Identify which cell holds the provided text, then report its [x, y] central coordinate. 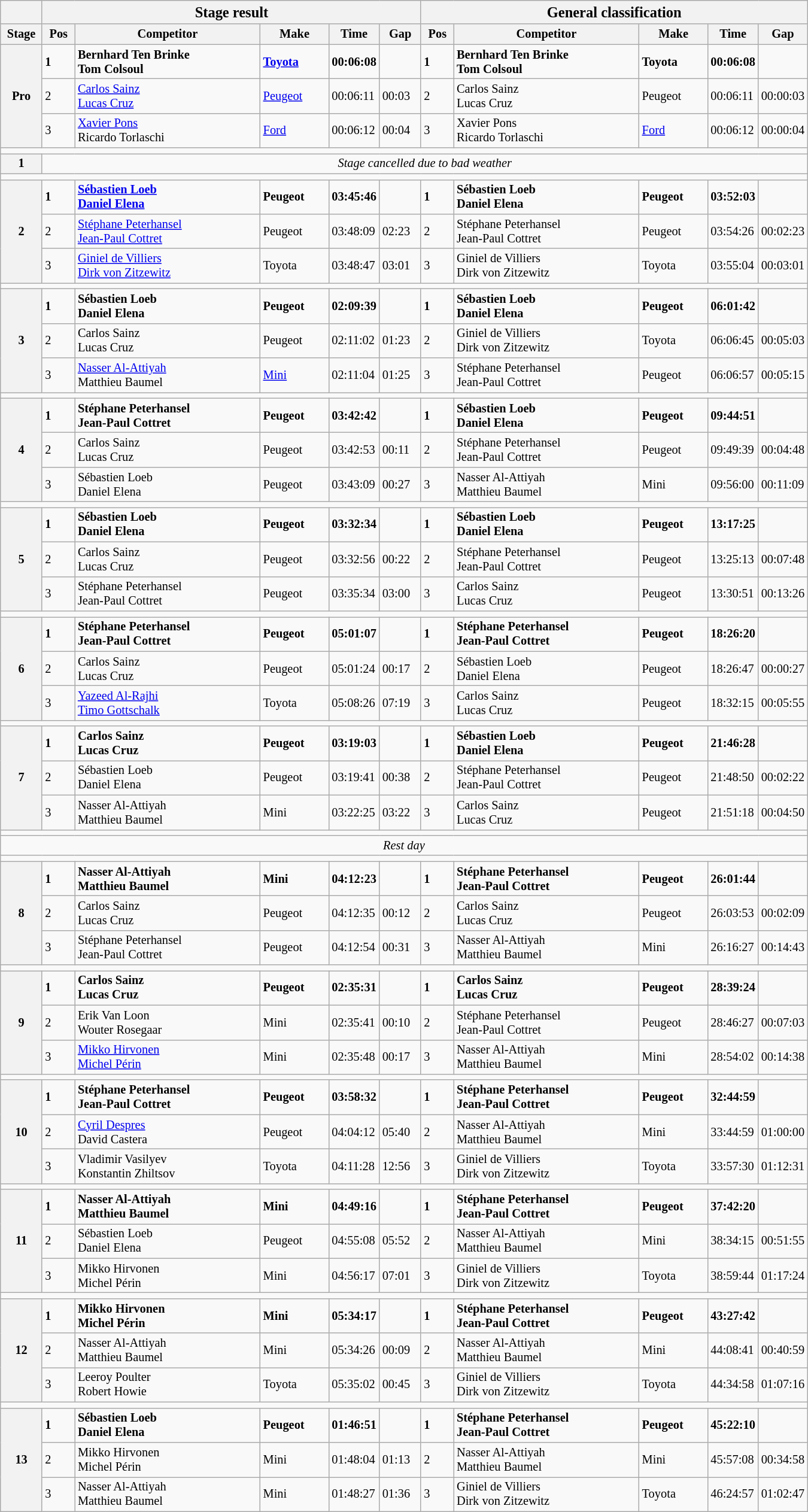
04:12:23 [354, 879]
00:04:48 [783, 450]
04:11:28 [354, 1166]
26:03:53 [733, 913]
18:26:47 [733, 669]
01:25 [400, 375]
00:10 [400, 1022]
04:49:16 [354, 1207]
01:48:04 [354, 1459]
03:42:42 [354, 415]
00:11:09 [783, 484]
28:46:27 [733, 1022]
13:17:25 [733, 524]
00:22 [400, 559]
01:12:31 [783, 1166]
9 [22, 1022]
13:25:13 [733, 559]
00:27 [400, 484]
13:30:51 [733, 594]
04:56:17 [354, 1276]
10 [22, 1131]
Vladimir Vasilyev Konstantin Zhiltsov [168, 1166]
6 [22, 668]
01:00:00 [783, 1132]
00:05:15 [783, 375]
02:35:31 [354, 988]
01:02:47 [783, 1494]
18:32:15 [733, 703]
Cyril Despres David Castera [168, 1132]
00:11 [400, 450]
7 [22, 778]
00:05:03 [783, 341]
01:13 [400, 1459]
03:54:26 [733, 231]
00:04:50 [783, 812]
00:14:38 [783, 1057]
01:46:51 [354, 1425]
28:39:24 [733, 988]
03:00 [400, 594]
Stage cancelled due to bad weather [425, 163]
13 [22, 1459]
43:27:42 [733, 1316]
00:00:03 [783, 96]
03:58:32 [354, 1097]
07:19 [400, 703]
00:13:26 [783, 594]
Erik Van Loon Wouter Rosegaar [168, 1022]
06:06:57 [733, 375]
05:01:24 [354, 669]
Stage result [231, 12]
45:22:10 [733, 1425]
12 [22, 1350]
46:24:57 [733, 1494]
00:09 [400, 1350]
03:55:04 [733, 266]
05:34:17 [354, 1316]
11 [22, 1241]
38:34:15 [733, 1241]
09:56:00 [733, 484]
01:17:24 [783, 1276]
03:19:03 [354, 743]
21:51:18 [733, 812]
00:00:27 [783, 669]
12:56 [400, 1166]
05:01:07 [354, 634]
06:01:42 [733, 306]
38:59:44 [733, 1276]
00:12 [400, 913]
00:02:22 [783, 778]
06:06:45 [733, 341]
05:34:26 [354, 1350]
Stage [22, 34]
09:49:39 [733, 450]
44:34:58 [733, 1385]
03:32:34 [354, 524]
00:34:58 [783, 1459]
04:12:35 [354, 913]
Rest day [404, 845]
00:07:48 [783, 559]
02:09:39 [354, 306]
05:35:02 [354, 1385]
04:04:12 [354, 1132]
04:12:54 [354, 948]
02:23 [400, 231]
00:04 [400, 130]
28:54:02 [733, 1057]
00:14:43 [783, 948]
Yazeed Al-Rajhi Timo Gottschalk [168, 703]
32:44:59 [733, 1097]
03:01 [400, 266]
02:11:02 [354, 341]
03:19:41 [354, 778]
33:44:59 [733, 1132]
26:16:27 [733, 948]
00:40:59 [783, 1350]
03:48:47 [354, 266]
05:08:26 [354, 703]
03:32:56 [354, 559]
00:02:23 [783, 231]
Leeroy Poulter Robert Howie [168, 1385]
03:45:46 [354, 197]
03:35:34 [354, 594]
05:40 [400, 1132]
General classification [614, 12]
00:03 [400, 96]
03:22 [400, 812]
00:03:01 [783, 266]
33:57:30 [733, 1166]
18:26:20 [733, 634]
00:07:03 [783, 1022]
00:02:09 [783, 913]
02:35:41 [354, 1022]
00:45 [400, 1385]
03:48:09 [354, 231]
09:44:51 [733, 415]
03:43:09 [354, 484]
Pro [22, 96]
01:07:16 [783, 1385]
00:00:04 [783, 130]
37:42:20 [733, 1207]
45:57:08 [733, 1459]
01:36 [400, 1494]
07:01 [400, 1276]
00:05:55 [783, 703]
5 [22, 559]
04:55:08 [354, 1241]
01:48:27 [354, 1494]
26:01:44 [733, 879]
4 [22, 450]
01:23 [400, 341]
21:46:28 [733, 743]
00:38 [400, 778]
03:42:53 [354, 450]
03:52:03 [733, 197]
03:22:25 [354, 812]
8 [22, 913]
00:51:55 [783, 1241]
44:08:41 [733, 1350]
00:31 [400, 948]
21:48:50 [733, 778]
05:52 [400, 1241]
02:35:48 [354, 1057]
02:11:04 [354, 375]
